Output the (x, y) coordinate of the center of the cell containing the given text.  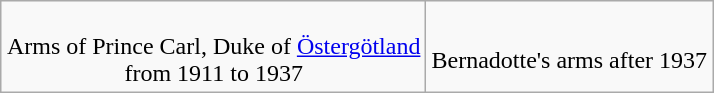
Bernadotte's arms after 1937 (570, 47)
Arms of Prince Carl, Duke of Östergötland from 1911 to 1937 (214, 47)
